Identify which cell holds the provided text, then report its (X, Y) central coordinate. 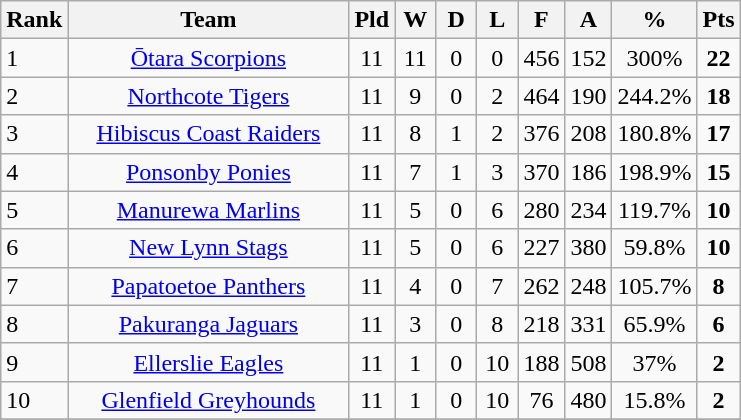
508 (588, 362)
Glenfield Greyhounds (208, 400)
480 (588, 400)
Ponsonby Ponies (208, 172)
D (456, 20)
380 (588, 248)
186 (588, 172)
Northcote Tigers (208, 96)
188 (542, 362)
Hibiscus Coast Raiders (208, 134)
15 (718, 172)
300% (654, 58)
227 (542, 248)
Pld (372, 20)
456 (542, 58)
280 (542, 210)
New Lynn Stags (208, 248)
218 (542, 324)
% (654, 20)
370 (542, 172)
Team (208, 20)
180.8% (654, 134)
248 (588, 286)
65.9% (654, 324)
198.9% (654, 172)
Pakuranga Jaguars (208, 324)
22 (718, 58)
15.8% (654, 400)
37% (654, 362)
18 (718, 96)
234 (588, 210)
376 (542, 134)
Pts (718, 20)
Ōtara Scorpions (208, 58)
Rank (34, 20)
331 (588, 324)
F (542, 20)
119.7% (654, 210)
L (498, 20)
Manurewa Marlins (208, 210)
152 (588, 58)
190 (588, 96)
17 (718, 134)
262 (542, 286)
244.2% (654, 96)
59.8% (654, 248)
A (588, 20)
Ellerslie Eagles (208, 362)
W (416, 20)
208 (588, 134)
464 (542, 96)
Papatoetoe Panthers (208, 286)
76 (542, 400)
105.7% (654, 286)
